Locate the cell with the specified text and output its (X, Y) center coordinate. 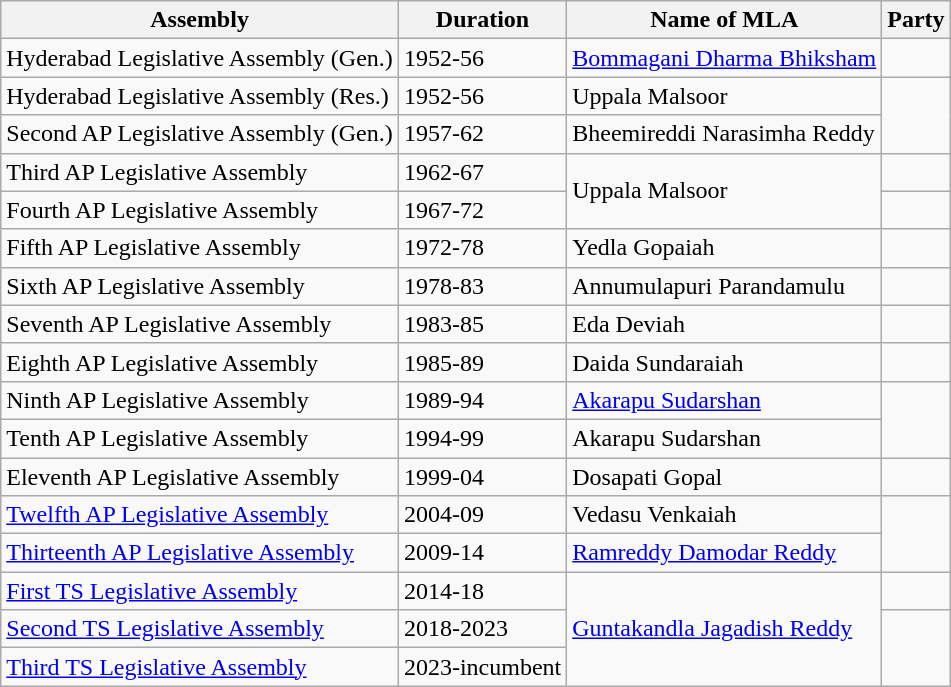
1962-67 (482, 172)
2023-incumbent (482, 667)
Fourth AP Legislative Assembly (200, 210)
Duration (482, 20)
First TS Legislative Assembly (200, 591)
Name of MLA (724, 20)
1972-78 (482, 248)
Party (916, 20)
1957-62 (482, 134)
Bheemireddi Narasimha Reddy (724, 134)
Hyderabad Legislative Assembly (Gen.) (200, 58)
Eighth AP Legislative Assembly (200, 362)
2009-14 (482, 553)
Third TS Legislative Assembly (200, 667)
Third AP Legislative Assembly (200, 172)
Bommagani Dharma Bhiksham (724, 58)
1994-99 (482, 438)
Second TS Legislative Assembly (200, 629)
Tenth AP Legislative Assembly (200, 438)
1989-94 (482, 400)
Hyderabad Legislative Assembly (Res.) (200, 96)
Daida Sundaraiah (724, 362)
Eleventh AP Legislative Assembly (200, 477)
2018-2023 (482, 629)
Eda Deviah (724, 324)
1985-89 (482, 362)
Assembly (200, 20)
Twelfth AP Legislative Assembly (200, 515)
Second AP Legislative Assembly (Gen.) (200, 134)
Dosapati Gopal (724, 477)
1983-85 (482, 324)
2004-09 (482, 515)
Seventh AP Legislative Assembly (200, 324)
Thirteenth AP Legislative Assembly (200, 553)
Yedla Gopaiah (724, 248)
Ramreddy Damodar Reddy (724, 553)
Annumulapuri Parandamulu (724, 286)
Guntakandla Jagadish Reddy (724, 629)
1978-83 (482, 286)
Ninth AP Legislative Assembly (200, 400)
Fifth AP Legislative Assembly (200, 248)
Sixth AP Legislative Assembly (200, 286)
Vedasu Venkaiah (724, 515)
1967-72 (482, 210)
1999-04 (482, 477)
2014-18 (482, 591)
